Return the (x, y) coordinate for the center point of the cell that contains the specified text.  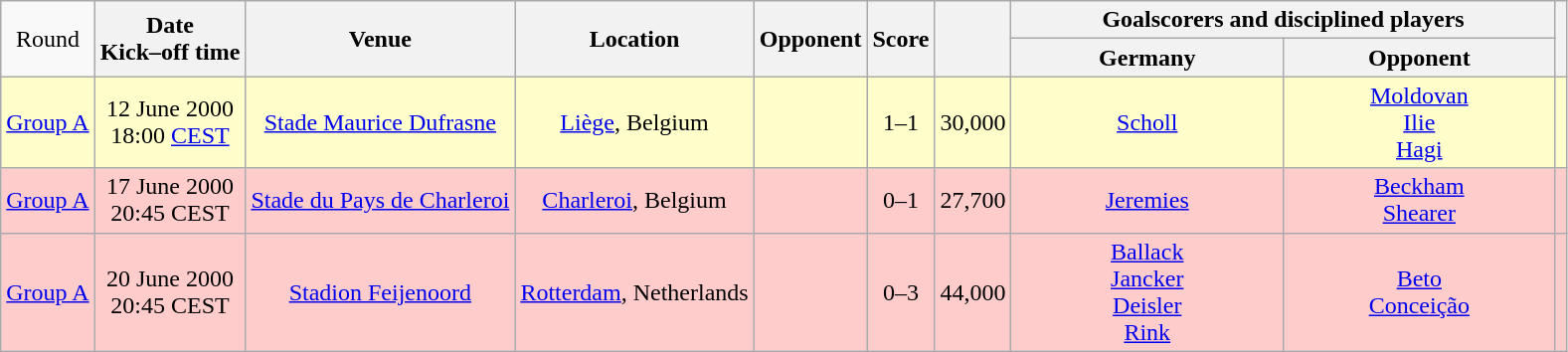
Liège, Belgium (634, 122)
Charleroi, Belgium (634, 201)
17 June 200020:45 CEST (170, 201)
Stadion Feijenoord (380, 292)
12 June 200018:00 CEST (170, 122)
Stade du Pays de Charleroi (380, 201)
Goalscorers and disciplined players (1283, 20)
Round (48, 39)
Scholl (1147, 122)
1–1 (901, 122)
Score (901, 39)
Germany (1147, 58)
30,000 (972, 122)
Rotterdam, Netherlands (634, 292)
Stade Maurice Dufrasne (380, 122)
0–3 (901, 292)
27,700 (972, 201)
44,000 (972, 292)
Beto Conceição (1420, 292)
Moldovan Ilie Hagi (1420, 122)
20 June 200020:45 CEST (170, 292)
Ballack Jancker Deisler Rink (1147, 292)
Location (634, 39)
Beckham Shearer (1420, 201)
Jeremies (1147, 201)
Venue (380, 39)
0–1 (901, 201)
DateKick–off time (170, 39)
